Output the (X, Y) coordinate of the center of the cell containing the given text.  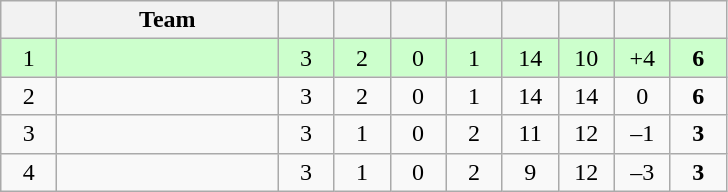
–1 (642, 134)
11 (530, 134)
10 (586, 58)
–3 (642, 172)
4 (29, 172)
Team (168, 20)
9 (530, 172)
+4 (642, 58)
